Capture the cell that displays the provided text and extract its [x, y] central coordinate. 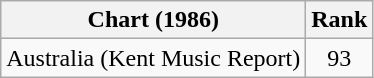
Rank [340, 20]
Australia (Kent Music Report) [154, 58]
93 [340, 58]
Chart (1986) [154, 20]
